Scan for the cell matching the given text and deliver its [x, y] coordinate at center. 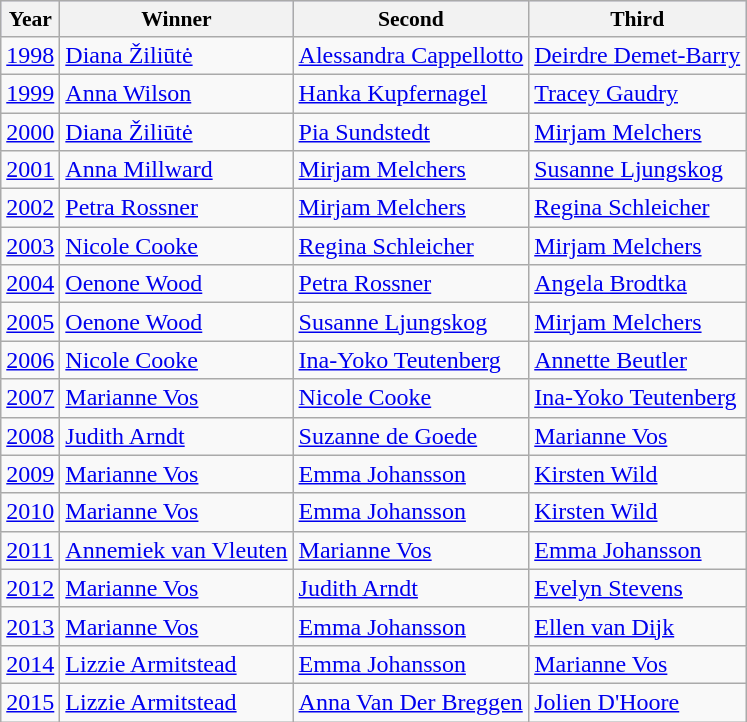
Year [30, 19]
1998 [30, 55]
Anna Millward [176, 170]
Third [638, 19]
2015 [30, 702]
2010 [30, 512]
Winner [176, 19]
2006 [30, 360]
Angela Brodtka [638, 284]
Jolien D'Hoore [638, 702]
2003 [30, 246]
2004 [30, 284]
1999 [30, 93]
Deirdre Demet-Barry [638, 55]
Second [411, 19]
Annemiek van Vleuten [176, 550]
2001 [30, 170]
2012 [30, 588]
2002 [30, 208]
Anna Wilson [176, 93]
2007 [30, 398]
Ellen van Dijk [638, 626]
2005 [30, 322]
2013 [30, 626]
Tracey Gaudry [638, 93]
2014 [30, 664]
2011 [30, 550]
2009 [30, 474]
Evelyn Stevens [638, 588]
Hanka Kupfernagel [411, 93]
Anna Van Der Breggen [411, 702]
Annette Beutler [638, 360]
Alessandra Cappellotto [411, 55]
2000 [30, 131]
2008 [30, 436]
Suzanne de Goede [411, 436]
Pia Sundstedt [411, 131]
